Search for the cell housing the specified text and yield its [X, Y] center coordinate. 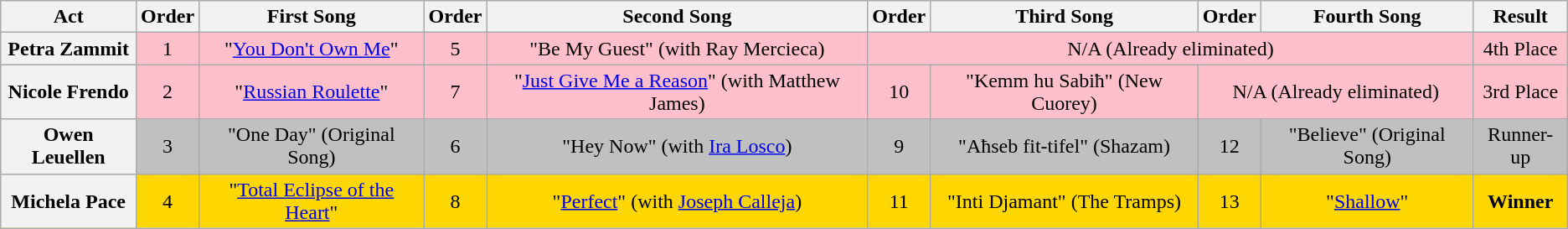
3 [168, 146]
"Be My Guest" (with Ray Mercieca) [677, 49]
"Russian Roulette" [312, 92]
Result [1520, 17]
"Total Eclipse of the Heart" [312, 201]
"You Don't Own Me" [312, 49]
"Just Give Me a Reason" (with Matthew James) [677, 92]
Nicole Frendo [69, 92]
Owen Leuellen [69, 146]
8 [456, 201]
2 [168, 92]
Winner [1520, 201]
Runner-up [1520, 146]
Third Song [1064, 17]
12 [1230, 146]
5 [456, 49]
10 [900, 92]
9 [900, 146]
4 [168, 201]
4th Place [1520, 49]
"Aħseb fit-tifel" (Shazam) [1064, 146]
"Shallow" [1367, 201]
"One Day" (Original Song) [312, 146]
13 [1230, 201]
3rd Place [1520, 92]
Second Song [677, 17]
Petra Zammit [69, 49]
Michela Pace [69, 201]
1 [168, 49]
"Kemm hu Sabiħ" (New Cuorey) [1064, 92]
11 [900, 201]
Fourth Song [1367, 17]
"Inti Djamant" (The Tramps) [1064, 201]
6 [456, 146]
Act [69, 17]
"Perfect" (with Joseph Calleja) [677, 201]
"Hey Now" (with Ira Losco) [677, 146]
First Song [312, 17]
7 [456, 92]
"Believe" (Original Song) [1367, 146]
